Provide the [X, Y] coordinate of the cell's center where the given text is located.  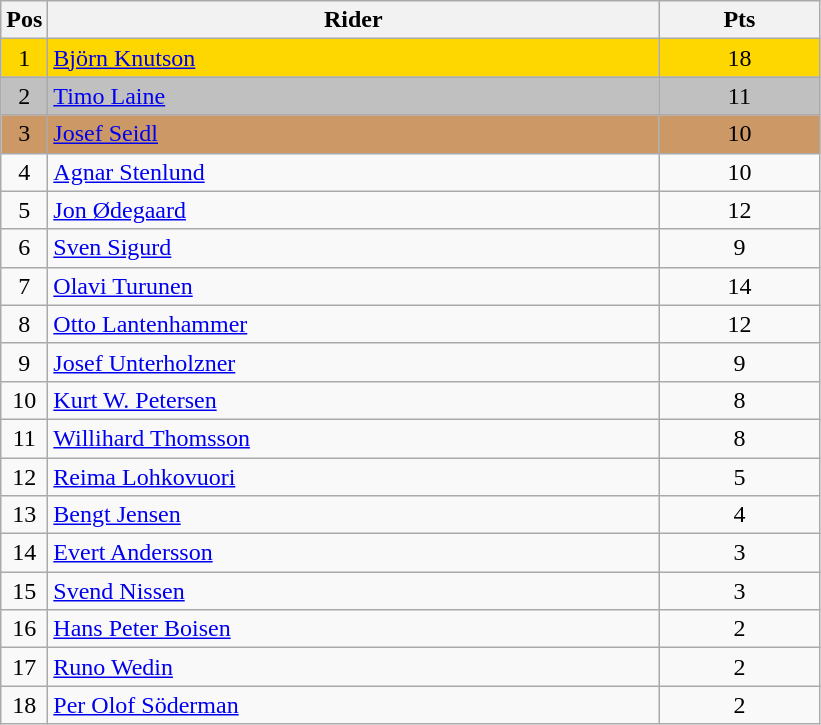
Reima Lohkovuori [354, 477]
6 [24, 248]
Björn Knutson [354, 58]
Agnar Stenlund [354, 172]
Timo Laine [354, 96]
Jon Ødegaard [354, 210]
Willihard Thomsson [354, 438]
Rider [354, 20]
Runo Wedin [354, 667]
1 [24, 58]
17 [24, 667]
Sven Sigurd [354, 248]
Hans Peter Boisen [354, 629]
Svend Nissen [354, 591]
13 [24, 515]
7 [24, 286]
Bengt Jensen [354, 515]
16 [24, 629]
Otto Lantenhammer [354, 324]
Evert Andersson [354, 553]
Olavi Turunen [354, 286]
Kurt W. Petersen [354, 400]
Pts [740, 20]
15 [24, 591]
Josef Unterholzner [354, 362]
Pos [24, 20]
Josef Seidl [354, 134]
Per Olof Söderman [354, 705]
